Find where the given text appears and provide that cell's center as (X, Y) coordinate. 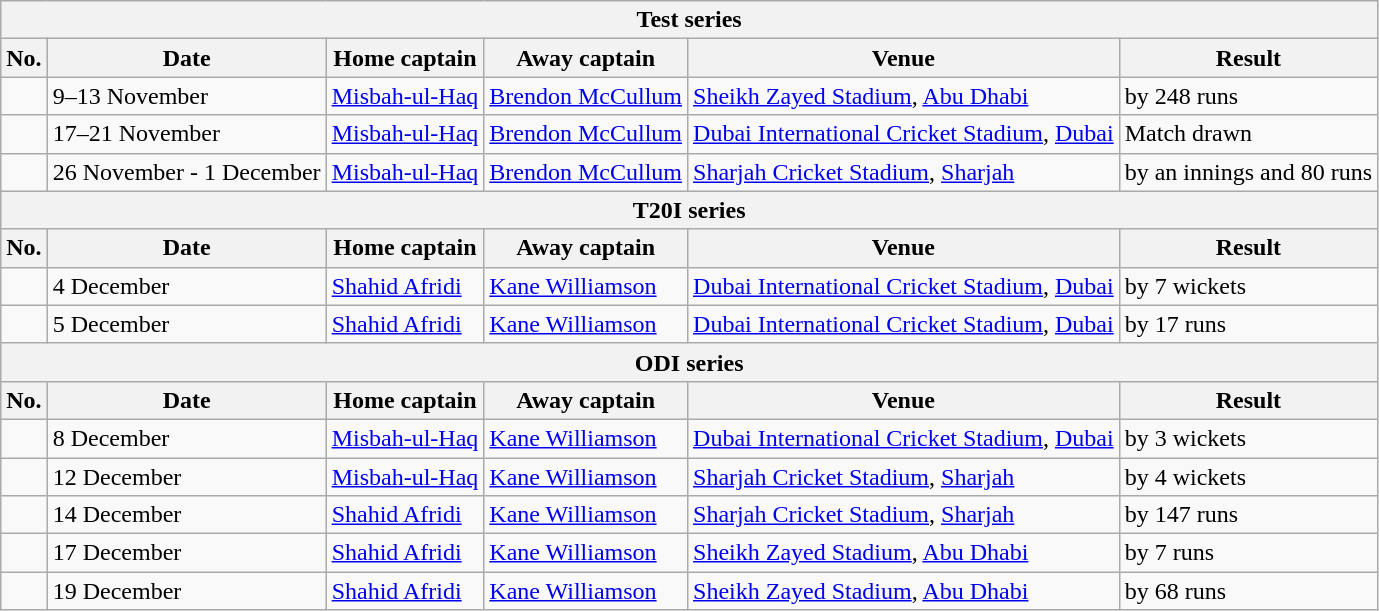
5 December (186, 324)
12 December (186, 477)
Match drawn (1248, 134)
17–21 November (186, 134)
by 3 wickets (1248, 438)
by 248 runs (1248, 96)
26 November - 1 December (186, 172)
by 17 runs (1248, 324)
ODI series (690, 362)
by 68 runs (1248, 591)
by 147 runs (1248, 515)
9–13 November (186, 96)
14 December (186, 515)
19 December (186, 591)
8 December (186, 438)
by 7 wickets (1248, 286)
by 7 runs (1248, 553)
by 4 wickets (1248, 477)
by an innings and 80 runs (1248, 172)
17 December (186, 553)
4 December (186, 286)
Test series (690, 20)
T20I series (690, 210)
